Return the [X, Y] coordinate for the center point of the cell that contains the specified text.  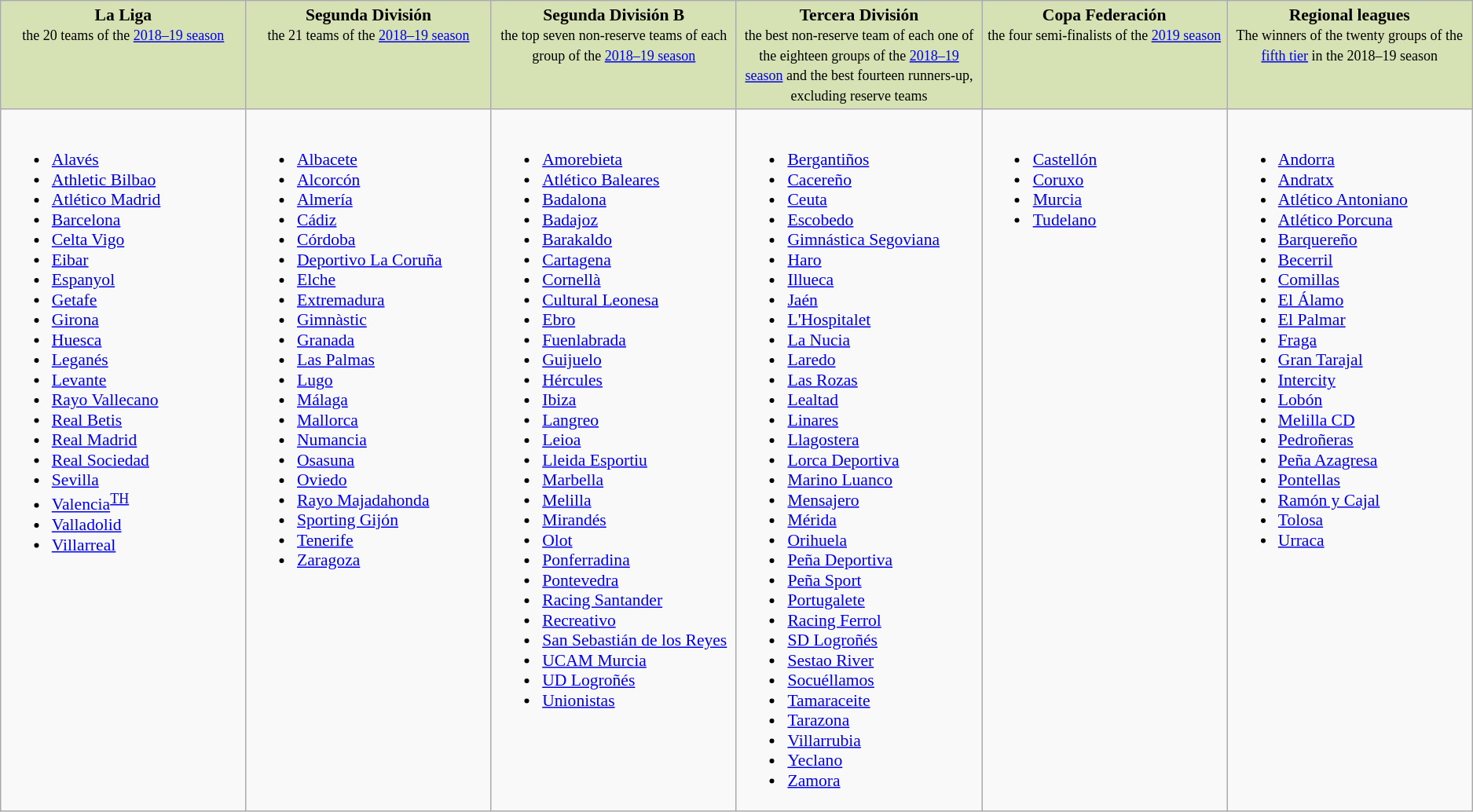
Copa Federaciónthe four semi-finalists of the 2019 season [1105, 55]
Segunda División Bthe top seven non-reserve teams of each group of the 2018–19 season [614, 55]
Regional leaguesThe winners of the twenty groups of the fifth tier in the 2018–19 season [1350, 55]
CastellónCoruxoMurciaTudelano [1105, 460]
Segunda Divisiónthe 21 teams of the 2018–19 season [368, 55]
La Ligathe 20 teams of the 2018–19 season [123, 55]
